Detect which cell encompasses the target text, then output its (X, Y) center coordinate. 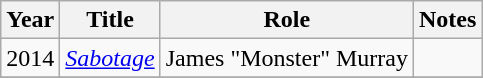
James "Monster" Murray (286, 58)
Year (30, 20)
Sabotage (110, 58)
Title (110, 20)
2014 (30, 58)
Notes (447, 20)
Role (286, 20)
